Return [X, Y] of the center of cell containing provided text 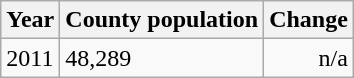
48,289 [162, 58]
n/a [309, 58]
Change [309, 20]
2011 [30, 58]
County population [162, 20]
Year [30, 20]
